Output the [X, Y] coordinate of the center of the cell containing the given text.  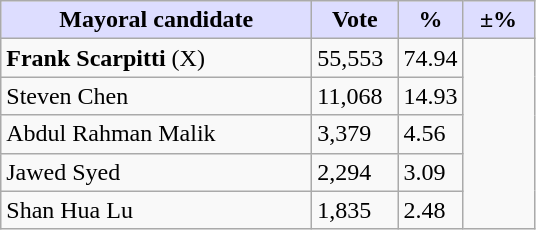
1,835 [355, 210]
Frank Scarpitti (X) [156, 58]
11,068 [355, 96]
55,553 [355, 58]
4.56 [430, 134]
3.09 [430, 172]
Steven Chen [156, 96]
Shan Hua Lu [156, 210]
3,379 [355, 134]
±% [498, 20]
14.93 [430, 96]
2,294 [355, 172]
Vote [355, 20]
Jawed Syed [156, 172]
% [430, 20]
Mayoral candidate [156, 20]
Abdul Rahman Malik [156, 134]
74.94 [430, 58]
2.48 [430, 210]
